For the text-containing cell, return its midpoint in (x, y) coordinate format. 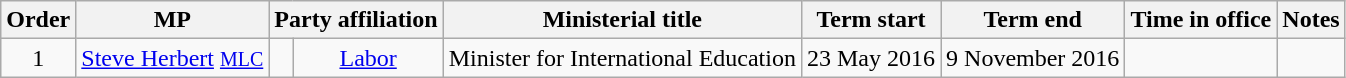
9 November 2016 (1033, 58)
Ministerial title (622, 20)
Party affiliation (356, 20)
Steve Herbert MLC (172, 58)
Notes (1311, 20)
Order (38, 20)
Time in office (1201, 20)
Minister for International Education (622, 58)
Labor (368, 58)
1 (38, 58)
MP (172, 20)
Term end (1033, 20)
Term start (870, 20)
23 May 2016 (870, 58)
